Capture the cell that displays the provided text and extract its [x, y] central coordinate. 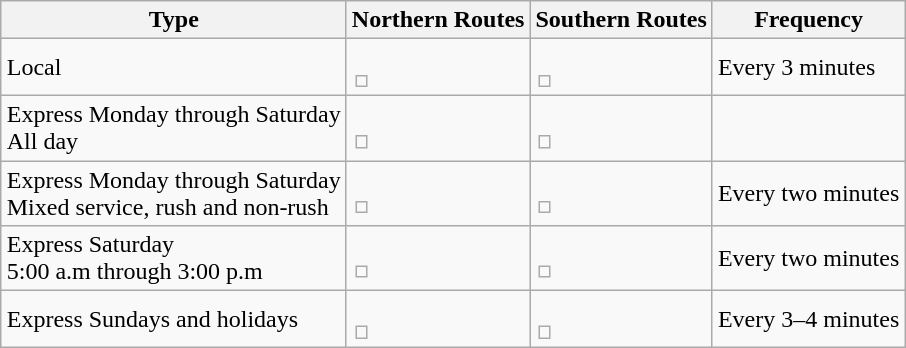
Type [174, 20]
Northern Routes [438, 20]
Southern Routes [621, 20]
Express Monday through SaturdayMixed service, rush and non-rush [174, 192]
Every 3 minutes [808, 68]
Express Saturday5:00 a.m through 3:00 p.m [174, 258]
Express Monday through SaturdayAll day [174, 128]
Every 3–4 minutes [808, 320]
Express Sundays and holidays [174, 320]
Frequency [808, 20]
Local [174, 68]
